Pinpoint the cell where the given text exists, returning its [X, Y] midpoint coordinate. 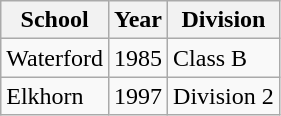
Division 2 [224, 96]
Year [138, 20]
School [55, 20]
1997 [138, 96]
Division [224, 20]
Waterford [55, 58]
Elkhorn [55, 96]
1985 [138, 58]
Class B [224, 58]
